Capture the cell that displays the provided text and extract its [x, y] central coordinate. 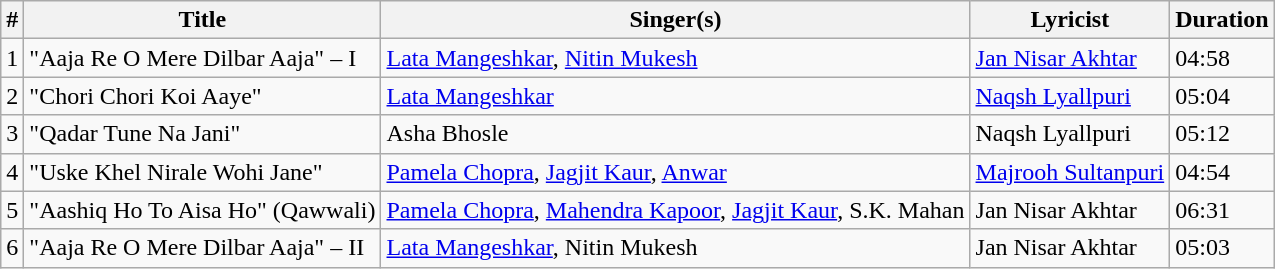
Lyricist [1070, 20]
1 [12, 58]
Majrooh Sultanpuri [1070, 172]
04:58 [1222, 58]
6 [12, 248]
"Chori Chori Koi Aaye" [202, 96]
05:12 [1222, 134]
3 [12, 134]
"Aashiq Ho To Aisa Ho" (Qawwali) [202, 210]
Duration [1222, 20]
# [12, 20]
05:04 [1222, 96]
Title [202, 20]
Pamela Chopra, Jagjit Kaur, Anwar [676, 172]
"Qadar Tune Na Jani" [202, 134]
2 [12, 96]
"Uske Khel Nirale Wohi Jane" [202, 172]
5 [12, 210]
Pamela Chopra, Mahendra Kapoor, Jagjit Kaur, S.K. Mahan [676, 210]
05:03 [1222, 248]
Asha Bhosle [676, 134]
Lata Mangeshkar [676, 96]
Singer(s) [676, 20]
4 [12, 172]
"Aaja Re O Mere Dilbar Aaja" – I [202, 58]
"Aaja Re O Mere Dilbar Aaja" – II [202, 248]
04:54 [1222, 172]
06:31 [1222, 210]
